Provide the (x, y) coordinate of the cell's center where the given text is located.  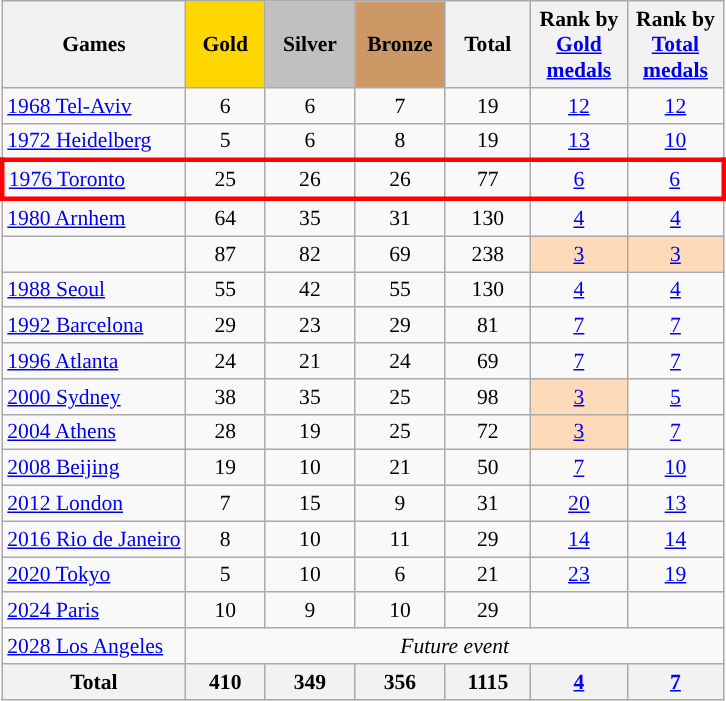
81 (488, 326)
15 (310, 504)
82 (310, 254)
Future event (455, 646)
64 (226, 218)
72 (488, 432)
2012 London (94, 504)
1992 Barcelona (94, 326)
349 (310, 682)
Games (94, 44)
238 (488, 254)
87 (226, 254)
77 (488, 180)
Rank by Total medals (676, 44)
1988 Seoul (94, 290)
98 (488, 397)
1980 Arnhem (94, 218)
1976 Toronto (94, 180)
356 (400, 682)
Rank by Gold medals (580, 44)
1972 Heidelberg (94, 142)
Bronze (400, 44)
1115 (488, 682)
1996 Atlanta (94, 361)
20 (580, 504)
Gold (226, 44)
Silver (310, 44)
38 (226, 397)
2004 Athens (94, 432)
50 (488, 468)
42 (310, 290)
2000 Sydney (94, 397)
2016 Rio de Janeiro (94, 539)
2020 Tokyo (94, 575)
2008 Beijing (94, 468)
1968 Tel-Aviv (94, 106)
2024 Paris (94, 611)
11 (400, 539)
410 (226, 682)
28 (226, 432)
2028 Los Angeles (94, 646)
